Identify which cell holds the provided text, then report its [X, Y] central coordinate. 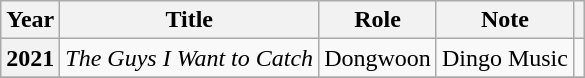
Role [378, 20]
2021 [30, 58]
Dingo Music [504, 58]
Dongwoon [378, 58]
The Guys I Want to Catch [190, 58]
Note [504, 20]
Title [190, 20]
Year [30, 20]
